Find where the given text appears and provide that cell's center as [x, y] coordinate. 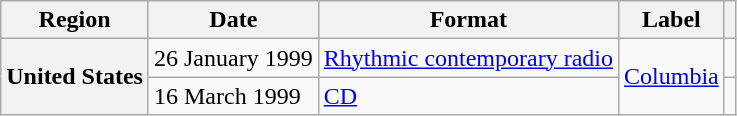
Label [672, 20]
Columbia [672, 77]
16 March 1999 [233, 96]
United States [75, 77]
CD [468, 96]
Region [75, 20]
Format [468, 20]
26 January 1999 [233, 58]
Date [233, 20]
Rhythmic contemporary radio [468, 58]
